Capture the cell that displays the provided text and extract its [X, Y] central coordinate. 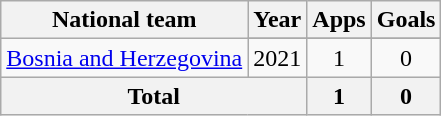
Bosnia and Herzegovina [124, 58]
Goals [406, 20]
Year [278, 20]
Apps [339, 20]
Total [154, 96]
2021 [278, 58]
National team [124, 20]
